Return the [X, Y] coordinate for the center point of the cell that contains the specified text.  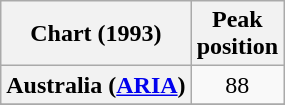
88 [237, 85]
Peakposition [237, 34]
Australia (ARIA) [96, 85]
Chart (1993) [96, 34]
